Locate the cell with the specified text and output its (x, y) center coordinate. 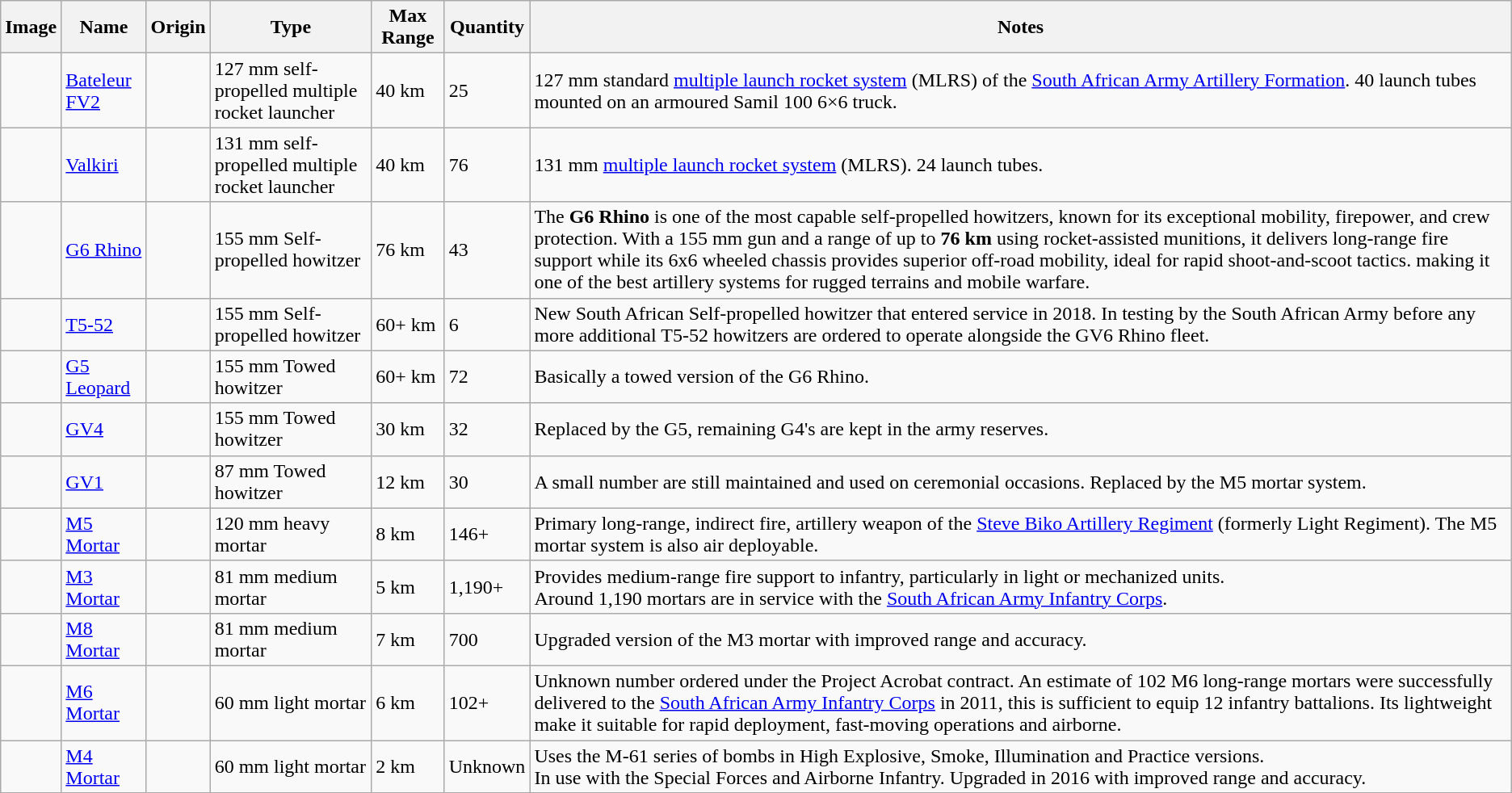
102+ (487, 703)
7 km (408, 640)
Name (103, 27)
30 km (408, 430)
Type (291, 27)
M6 Mortar (103, 703)
131 mm self-propelled multiple rocket launcher (291, 165)
12 km (408, 481)
700 (487, 640)
146+ (487, 535)
76 km (408, 250)
G5 Leopard (103, 376)
72 (487, 376)
1,190+ (487, 586)
76 (487, 165)
M3 Mortar (103, 586)
T5-52 (103, 325)
2 km (408, 766)
Replaced by the G5, remaining G4's are kept in the army reserves. (1021, 430)
M5 Mortar (103, 535)
Unknown (487, 766)
87 mm Towed howitzer (291, 481)
127 mm self-propelled multiple rocket launcher (291, 90)
43 (487, 250)
6 km (408, 703)
25 (487, 90)
GV4 (103, 430)
6 (487, 325)
30 (487, 481)
Notes (1021, 27)
120 mm heavy mortar (291, 535)
A small number are still maintained and used on ceremonial occasions. Replaced by the M5 mortar system. (1021, 481)
32 (487, 430)
Image (31, 27)
G6 Rhino (103, 250)
5 km (408, 586)
GV1 (103, 481)
131 mm multiple launch rocket system (MLRS). 24 launch tubes. (1021, 165)
Bateleur FV2 (103, 90)
Basically a towed version of the G6 Rhino. (1021, 376)
Upgraded version of the M3 mortar with improved range and accuracy. (1021, 640)
M8 Mortar (103, 640)
Origin (178, 27)
Quantity (487, 27)
M4 Mortar (103, 766)
Valkiri (103, 165)
8 km (408, 535)
Max Range (408, 27)
